Return (x, y) of the center of cell containing provided text 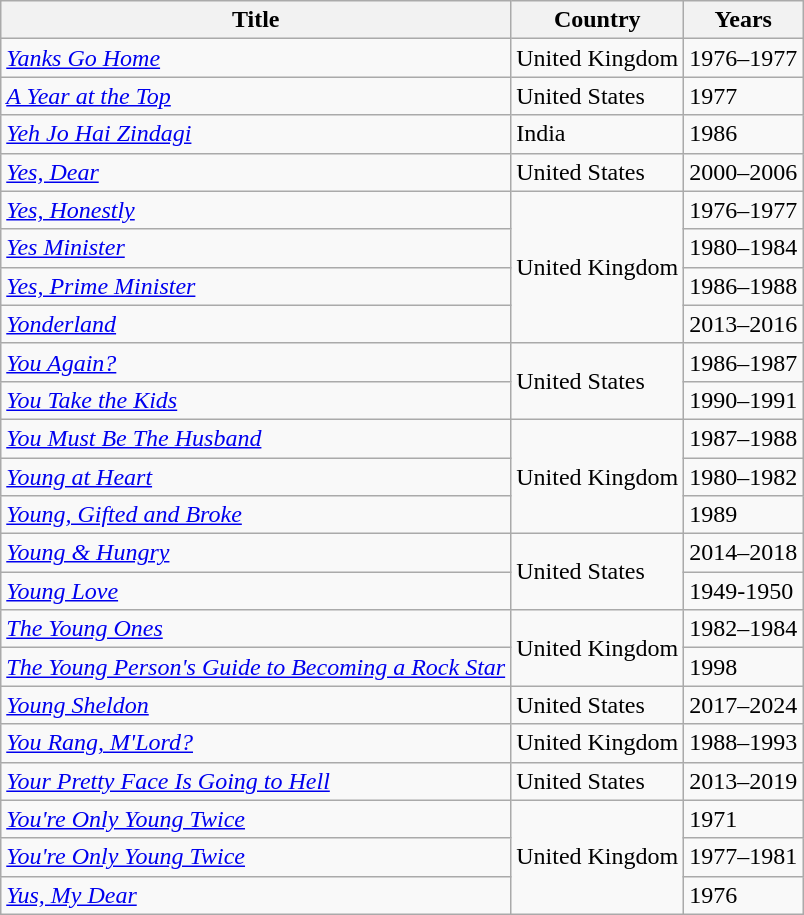
1989 (744, 515)
1980–1982 (744, 477)
1986–1988 (744, 286)
Young at Heart (256, 477)
Yanks Go Home (256, 58)
Yonderland (256, 324)
Young, Gifted and Broke (256, 515)
Young Love (256, 591)
Yes, Prime Minister (256, 286)
2013–2016 (744, 324)
Young Sheldon (256, 705)
1998 (744, 667)
1976 (744, 895)
Yeh Jo Hai Zindagi (256, 134)
2017–2024 (744, 705)
1971 (744, 819)
Yes, Dear (256, 172)
Title (256, 20)
1949-1950 (744, 591)
1990–1991 (744, 400)
1980–1984 (744, 248)
1986–1987 (744, 362)
Your Pretty Face Is Going to Hell (256, 781)
Country (598, 20)
Years (744, 20)
The Young Person's Guide to Becoming a Rock Star (256, 667)
Yes, Honestly (256, 210)
The Young Ones (256, 629)
You Again? (256, 362)
Yes Minister (256, 248)
You Take the Kids (256, 400)
1987–1988 (744, 438)
2014–2018 (744, 553)
1977 (744, 96)
1977–1981 (744, 857)
Yus, My Dear (256, 895)
You Must Be The Husband (256, 438)
2013–2019 (744, 781)
1988–1993 (744, 743)
Young & Hungry (256, 553)
2000–2006 (744, 172)
1982–1984 (744, 629)
A Year at the Top (256, 96)
India (598, 134)
You Rang, M'Lord? (256, 743)
1986 (744, 134)
